Determine the (X, Y) coordinate at the center of the cell enclosing the given text.  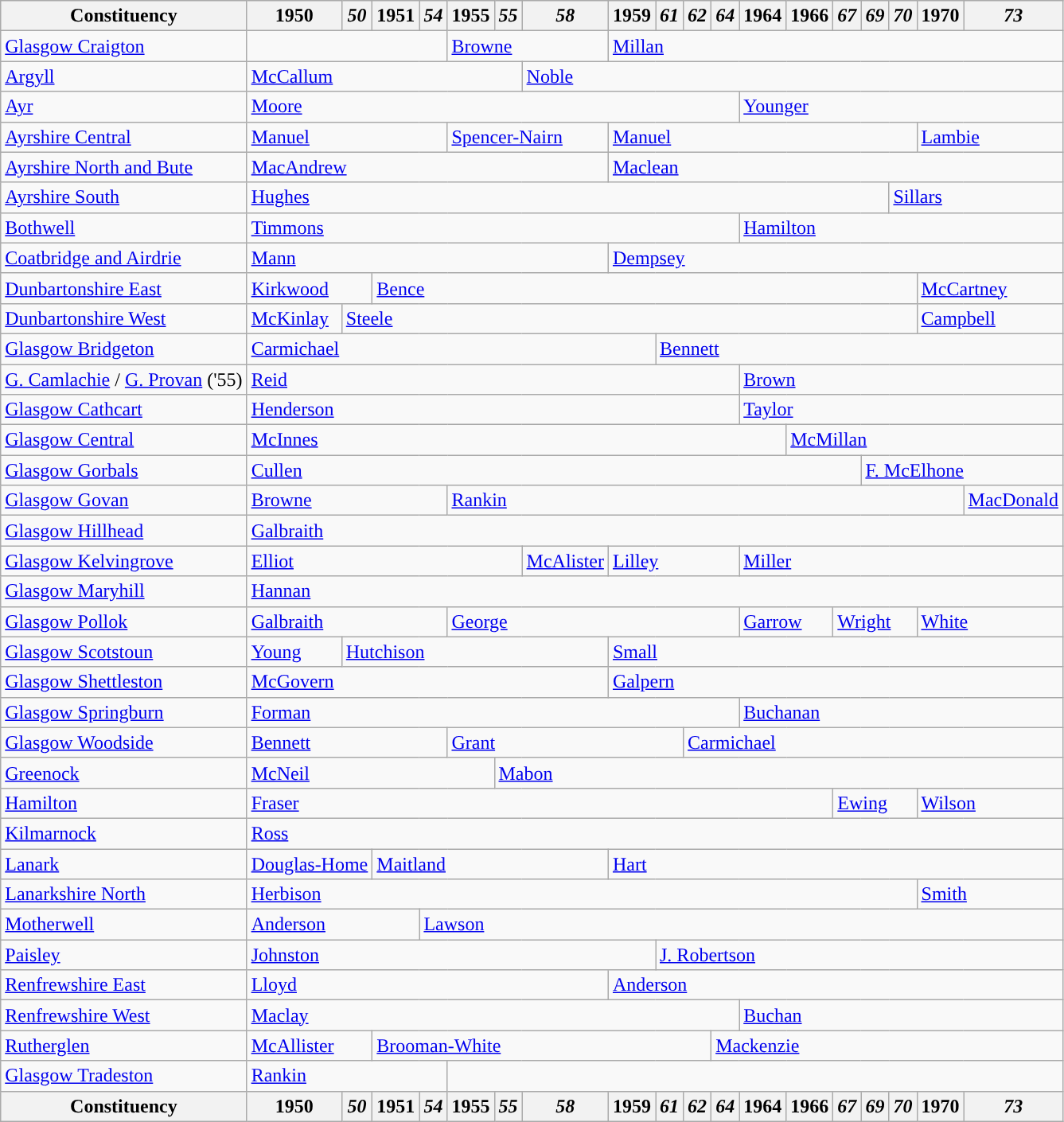
Galpern (836, 682)
Sillars (976, 197)
Moore (493, 107)
Ross (654, 833)
Ayrshire South (124, 197)
Fraser (540, 803)
Mabon (778, 773)
George (594, 621)
Bothwell (124, 228)
Glasgow Scotstoun (124, 652)
Reid (493, 380)
Douglas-Home (310, 863)
Maitland (490, 863)
Glasgow Pollok (124, 621)
Henderson (493, 410)
Lawson (742, 925)
Timmons (493, 228)
Lambie (990, 137)
Renfrewshire East (124, 985)
Smith (990, 894)
Glasgow Tradeston (124, 1076)
Bence (645, 288)
Brooman-White (542, 1046)
Wilson (990, 803)
MacAndrew (427, 167)
Lanarkshire North (124, 894)
Hannan (654, 591)
Small (836, 652)
Glasgow Springburn (124, 712)
Younger (901, 107)
Hart (836, 863)
MacDonald (1013, 501)
Glasgow Cathcart (124, 410)
Argyll (124, 76)
Motherwell (124, 925)
Lilley (673, 561)
Glasgow Maryhill (124, 591)
Ayr (124, 107)
J. Robertson (859, 955)
Glasgow Govan (124, 501)
Maclean (836, 167)
McAllister (310, 1046)
McCartney (990, 288)
Steele (629, 318)
G. Camlachie / G. Provan ('55) (124, 380)
McAlister (565, 561)
Garrow (786, 621)
Johnston (450, 955)
Glasgow Central (124, 440)
Mann (427, 258)
Campbell (990, 318)
Dempsey (836, 258)
McMillan (925, 440)
Buchanan (901, 712)
Maclay (493, 1015)
Hutchison (474, 652)
Young (294, 652)
Mackenzie (887, 1046)
Cullen (554, 470)
Glasgow Shettleston (124, 682)
McCallum (384, 76)
Millan (836, 46)
White (990, 621)
Miller (901, 561)
Glasgow Hillhead (124, 531)
Rutherglen (124, 1046)
Renfrewshire West (124, 1015)
Noble (793, 76)
Kilmarnock (124, 833)
Greenock (124, 773)
Taylor (901, 410)
Kirkwood (310, 288)
McNeil (371, 773)
McInnes (516, 440)
Glasgow Craigton (124, 46)
Elliot (384, 561)
Lanark (124, 863)
Paisley (124, 955)
Coatbridge and Airdrie (124, 258)
Glasgow Bridgeton (124, 349)
Forman (493, 712)
Hughes (568, 197)
Lloyd (427, 985)
Grant (565, 742)
Glasgow Gorbals (124, 470)
McKinlay (294, 318)
Dunbartonshire West (124, 318)
Buchan (901, 1015)
Glasgow Kelvingrove (124, 561)
McGovern (427, 682)
Ayrshire North and Bute (124, 167)
Glasgow Woodside (124, 742)
Herbison (582, 894)
Ayrshire Central (124, 137)
Spencer-Nairn (528, 137)
F. McElhone (962, 470)
Ewing (875, 803)
Dunbartonshire East (124, 288)
Brown (901, 380)
Wright (875, 621)
